For the text-containing cell, return its midpoint in [x, y] coordinate format. 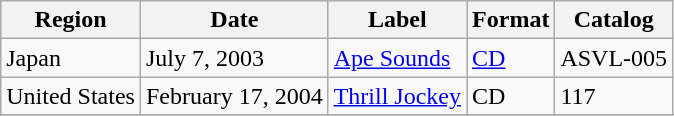
117 [614, 96]
Date [234, 20]
Region [71, 20]
Thrill Jockey [397, 96]
United States [71, 96]
Label [397, 20]
July 7, 2003 [234, 58]
Format [511, 20]
February 17, 2004 [234, 96]
ASVL-005 [614, 58]
Catalog [614, 20]
Ape Sounds [397, 58]
Japan [71, 58]
